Scan for the cell matching the given text and deliver its [X, Y] coordinate at center. 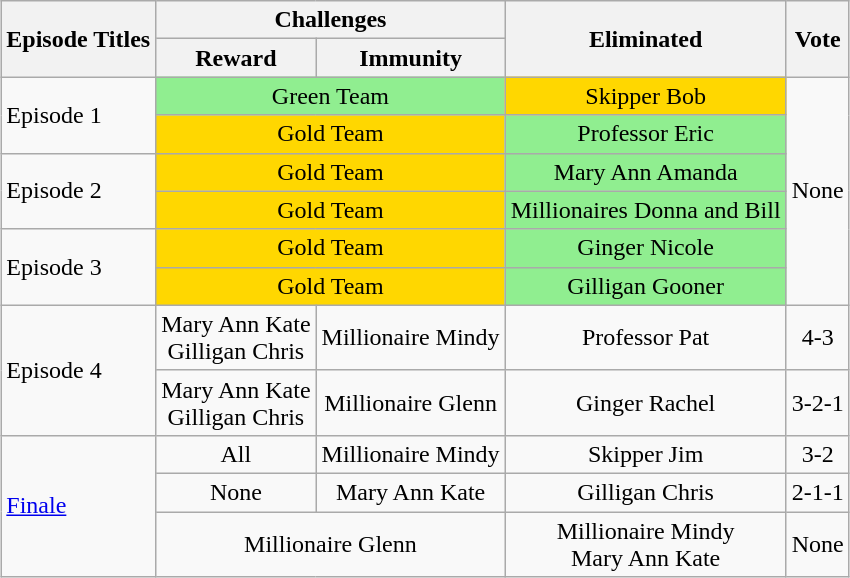
Eliminated [646, 39]
Professor Eric [646, 134]
3-2 [818, 454]
Professor Pat [646, 338]
Green Team [330, 96]
Reward [236, 58]
Episode 1 [78, 115]
Episode 3 [78, 267]
Mary Ann Kate [410, 492]
2-1-1 [818, 492]
Ginger Nicole [646, 248]
Millionaires Donna and Bill [646, 210]
4-3 [818, 338]
Gilligan Chris [646, 492]
Challenges [330, 20]
Vote [818, 39]
Skipper Bob [646, 96]
Episode Titles [78, 39]
Millionaire MindyMary Ann Kate [646, 544]
All [236, 454]
3-2-1 [818, 402]
Mary Ann Amanda [646, 172]
Finale [78, 506]
Ginger Rachel [646, 402]
Gilligan Gooner [646, 286]
Episode 4 [78, 370]
Skipper Jim [646, 454]
Immunity [410, 58]
Episode 2 [78, 191]
